Determine the (X, Y) coordinate at the center of the cell enclosing the given text.  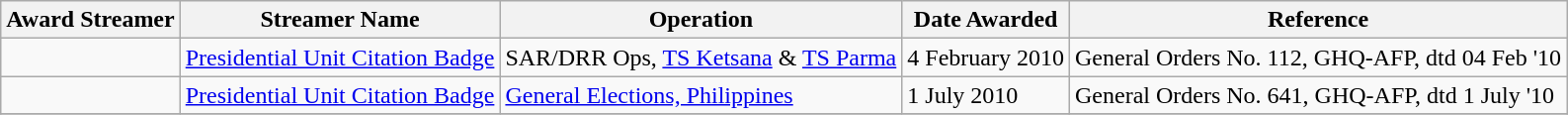
SAR/DRR Ops, TS Ketsana & TS Parma (701, 57)
Streamer Name (340, 20)
4 February 2010 (986, 57)
General Elections, Philippines (701, 95)
Reference (1318, 20)
General Orders No. 112, GHQ-AFP, dtd 04 Feb '10 (1318, 57)
Award Streamer (91, 20)
General Orders No. 641, GHQ-AFP, dtd 1 July '10 (1318, 95)
Date Awarded (986, 20)
Operation (701, 20)
1 July 2010 (986, 95)
